Capture the cell that displays the provided text and extract its (x, y) central coordinate. 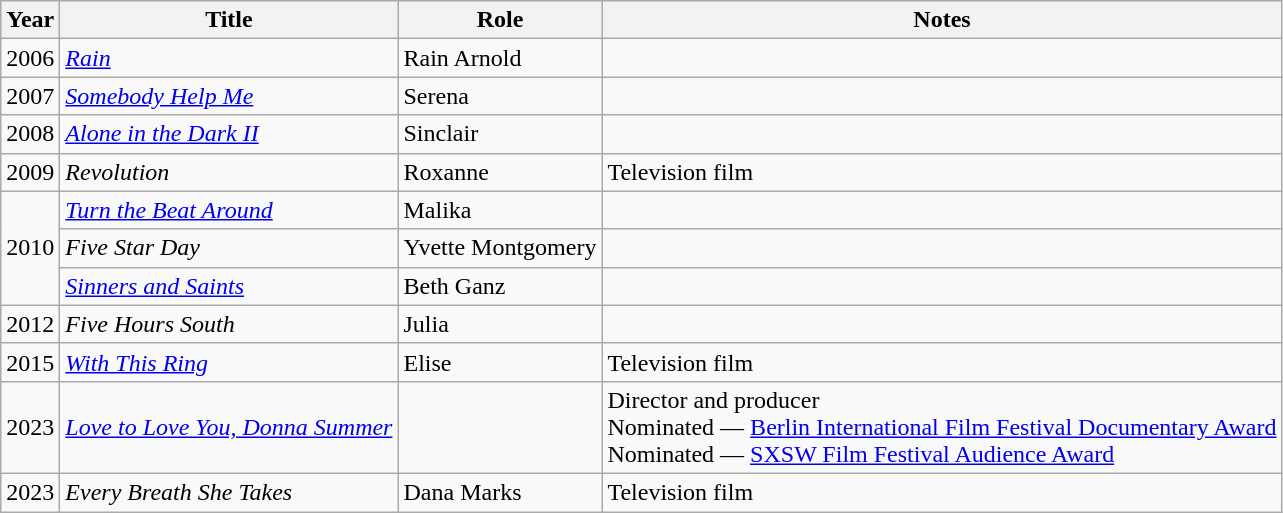
2009 (30, 172)
2006 (30, 58)
Julia (500, 324)
Sinners and Saints (229, 286)
2010 (30, 248)
Serena (500, 96)
Rain (229, 58)
Five Hours South (229, 324)
Director and producerNominated — Berlin International Film Festival Documentary AwardNominated — SXSW Film Festival Audience Award (942, 427)
Dana Marks (500, 492)
Roxanne (500, 172)
Title (229, 20)
Turn the Beat Around (229, 210)
Five Star Day (229, 248)
Year (30, 20)
2007 (30, 96)
Somebody Help Me (229, 96)
2015 (30, 362)
Elise (500, 362)
Revolution (229, 172)
Sinclair (500, 134)
Love to Love You, Donna Summer (229, 427)
Malika (500, 210)
Rain Arnold (500, 58)
Every Breath She Takes (229, 492)
Alone in the Dark II (229, 134)
2008 (30, 134)
2012 (30, 324)
Notes (942, 20)
Yvette Montgomery (500, 248)
Role (500, 20)
Beth Ganz (500, 286)
With This Ring (229, 362)
